Capture the cell that displays the provided text and extract its [X, Y] central coordinate. 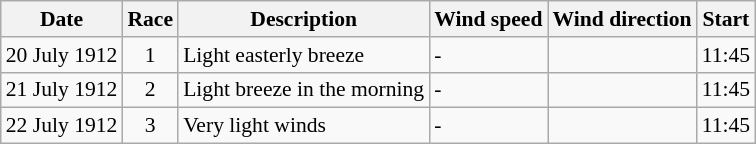
Start [726, 19]
Light breeze in the morning [304, 90]
Light easterly breeze [304, 55]
2 [150, 90]
Wind speed [488, 19]
20 July 1912 [62, 55]
1 [150, 55]
Wind direction [622, 19]
Race [150, 19]
21 July 1912 [62, 90]
Date [62, 19]
Description [304, 19]
Very light winds [304, 126]
22 July 1912 [62, 126]
3 [150, 126]
